Return (x, y) of the center of cell containing provided text 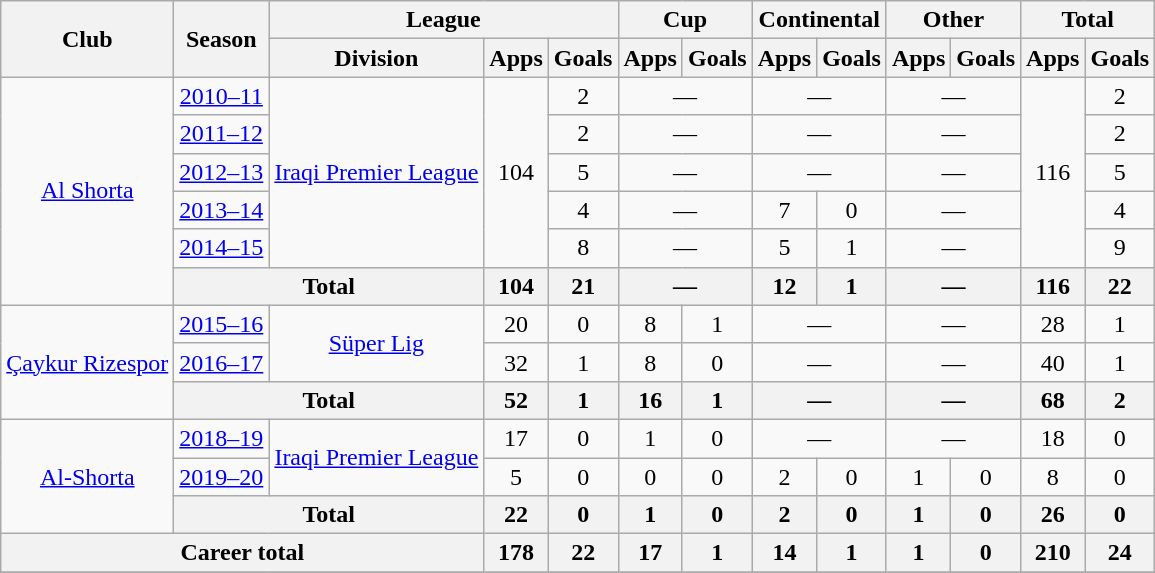
Continental (819, 20)
210 (1053, 553)
178 (516, 553)
7 (784, 210)
Career total (242, 553)
18 (1053, 438)
68 (1053, 400)
21 (583, 286)
Season (222, 39)
14 (784, 553)
Süper Lig (376, 343)
Al Shorta (88, 191)
Al-Shorta (88, 476)
2016–17 (222, 362)
26 (1053, 515)
Cup (685, 20)
12 (784, 286)
28 (1053, 324)
League (444, 20)
32 (516, 362)
2011–12 (222, 134)
16 (650, 400)
52 (516, 400)
2010–11 (222, 96)
2012–13 (222, 172)
Çaykur Rizespor (88, 362)
Other (953, 20)
9 (1120, 248)
40 (1053, 362)
2014–15 (222, 248)
20 (516, 324)
Club (88, 39)
2018–19 (222, 438)
2015–16 (222, 324)
2019–20 (222, 477)
2013–14 (222, 210)
24 (1120, 553)
Division (376, 58)
